Output the [X, Y] coordinate of the center of the cell containing the given text.  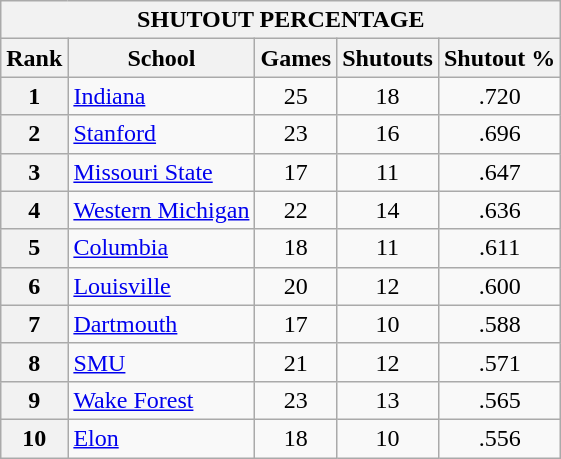
20 [296, 286]
.571 [499, 362]
Elon [162, 438]
.647 [499, 172]
.600 [499, 286]
4 [34, 210]
.636 [499, 210]
Shutout % [499, 58]
7 [34, 324]
.556 [499, 438]
8 [34, 362]
14 [388, 210]
2 [34, 134]
6 [34, 286]
Indiana [162, 96]
School [162, 58]
.565 [499, 400]
25 [296, 96]
.588 [499, 324]
13 [388, 400]
9 [34, 400]
16 [388, 134]
3 [34, 172]
Columbia [162, 248]
22 [296, 210]
.611 [499, 248]
Dartmouth [162, 324]
Western Michigan [162, 210]
Games [296, 58]
Wake Forest [162, 400]
Rank [34, 58]
Stanford [162, 134]
5 [34, 248]
SMU [162, 362]
Missouri State [162, 172]
Shutouts [388, 58]
21 [296, 362]
.720 [499, 96]
.696 [499, 134]
Louisville [162, 286]
SHUTOUT PERCENTAGE [281, 20]
1 [34, 96]
